Scan for the cell matching the given text and deliver its (x, y) coordinate at center. 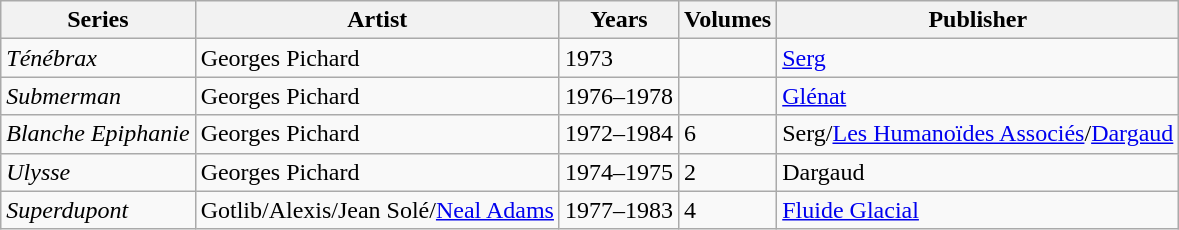
1974–1975 (618, 172)
2 (728, 172)
Fluide Glacial (978, 210)
Superdupont (98, 210)
Glénat (978, 96)
Dargaud (978, 172)
4 (728, 210)
Series (98, 20)
1973 (618, 58)
Ulysse (98, 172)
Publisher (978, 20)
Serg (978, 58)
1976–1978 (618, 96)
1977–1983 (618, 210)
Artist (377, 20)
Ténébrax (98, 58)
Blanche Epiphanie (98, 134)
Years (618, 20)
Gotlib/Alexis/Jean Solé/Neal Adams (377, 210)
Submerman (98, 96)
1972–1984 (618, 134)
Volumes (728, 20)
Serg/Les Humanoïdes Associés/Dargaud (978, 134)
6 (728, 134)
